Identify which cell holds the provided text, then report its [x, y] central coordinate. 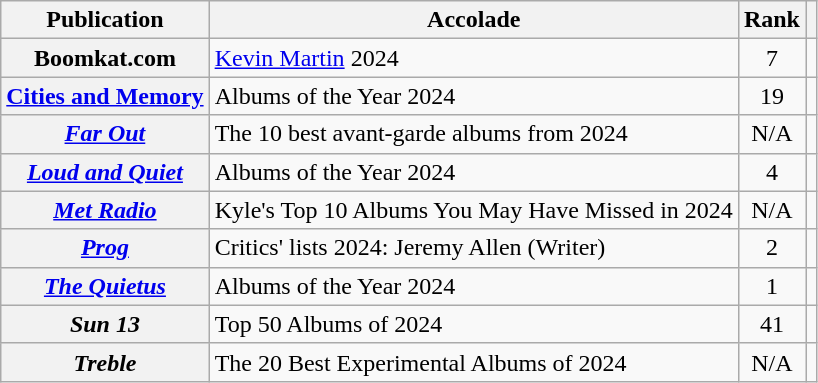
The 20 Best Experimental Albums of 2024 [474, 362]
Far Out [105, 134]
Cities and Memory [105, 96]
19 [772, 96]
Kyle's Top 10 Albums You May Have Missed in 2024 [474, 210]
The 10 best avant-garde albums from 2024 [474, 134]
Accolade [474, 20]
Critics' lists 2024: Jeremy Allen (Writer) [474, 248]
1 [772, 286]
Publication [105, 20]
Boomkat.com [105, 58]
Sun 13 [105, 324]
Prog [105, 248]
41 [772, 324]
Rank [772, 20]
Treble [105, 362]
The Quietus [105, 286]
2 [772, 248]
Met Radio [105, 210]
4 [772, 172]
Top 50 Albums of 2024 [474, 324]
Kevin Martin 2024 [474, 58]
7 [772, 58]
Loud and Quiet [105, 172]
